Return the [x, y] coordinate for the center point of the cell that contains the specified text.  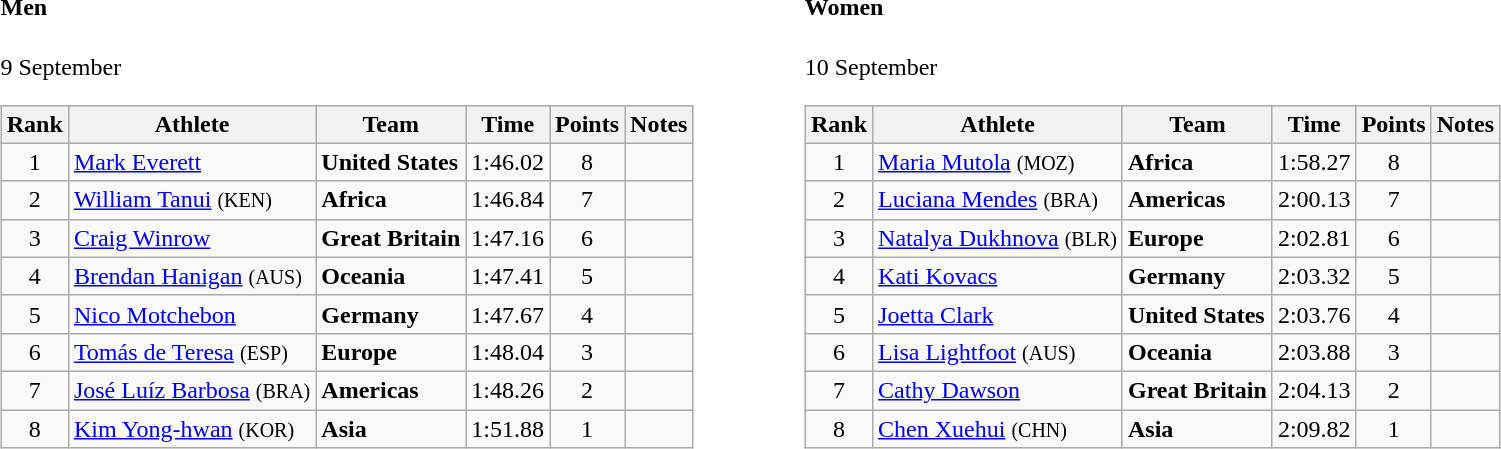
Tomás de Teresa (ESP) [192, 352]
2:03.32 [1314, 276]
1:51.88 [508, 429]
1:47.16 [508, 238]
1:47.41 [508, 276]
Luciana Mendes (BRA) [998, 200]
2:00.13 [1314, 200]
Mark Everett [192, 162]
1:48.04 [508, 352]
Chen Xuehui (CHN) [998, 429]
1:48.26 [508, 390]
Maria Mutola (MOZ) [998, 162]
2:09.82 [1314, 429]
Lisa Lightfoot (AUS) [998, 352]
1:47.67 [508, 314]
2:03.76 [1314, 314]
Brendan Hanigan (AUS) [192, 276]
José Luíz Barbosa (BRA) [192, 390]
2:03.88 [1314, 352]
William Tanui (KEN) [192, 200]
1:46.02 [508, 162]
Craig Winrow [192, 238]
Nico Motchebon [192, 314]
2:04.13 [1314, 390]
Kim Yong-hwan (KOR) [192, 429]
Cathy Dawson [998, 390]
Kati Kovacs [998, 276]
1:46.84 [508, 200]
1:58.27 [1314, 162]
Natalya Dukhnova (BLR) [998, 238]
2:02.81 [1314, 238]
Joetta Clark [998, 314]
